Determine the (X, Y) coordinate at the center of the cell enclosing the given text.  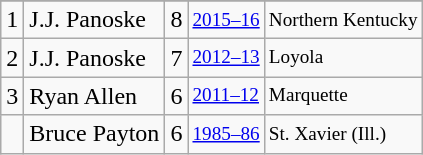
2011–12 (226, 96)
8 (176, 20)
Bruce Payton (94, 134)
St. Xavier (Ill.) (343, 134)
2 (12, 58)
1985–86 (226, 134)
2015–16 (226, 20)
Marquette (343, 96)
Loyola (343, 58)
1 (12, 20)
Ryan Allen (94, 96)
7 (176, 58)
2012–13 (226, 58)
Northern Kentucky (343, 20)
3 (12, 96)
